For the text-containing cell, return its midpoint in (x, y) coordinate format. 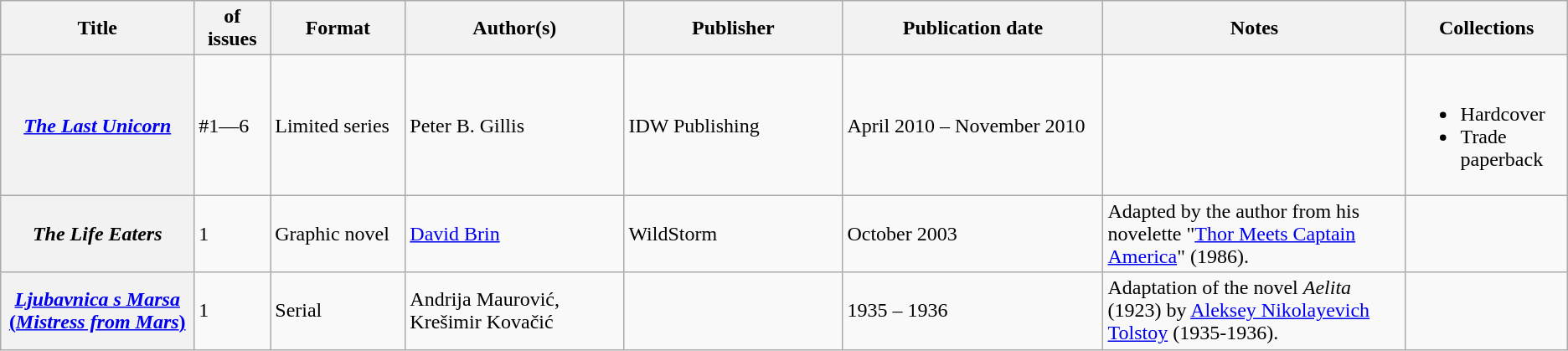
Graphic novel (338, 234)
April 2010 – November 2010 (973, 126)
Andrija Maurović, Krešimir Kovačić (514, 311)
October 2003 (973, 234)
Publisher (734, 28)
Notes (1255, 28)
Ljubavnica s Marsa (Mistress from Mars) (97, 311)
WildStorm (734, 234)
HardcoverTrade paperback (1486, 126)
of issues (233, 28)
Author(s) (514, 28)
Limited series (338, 126)
Publication date (973, 28)
Title (97, 28)
Adapted by the author from his novelette "Thor Meets Captain America" (1986). (1255, 234)
Format (338, 28)
Collections (1486, 28)
The Life Eaters (97, 234)
Serial (338, 311)
The Last Unicorn (97, 126)
Peter B. Gillis (514, 126)
David Brin (514, 234)
IDW Publishing (734, 126)
1935 – 1936 (973, 311)
#1—6 (233, 126)
Adaptation of the novel Aelita (1923) by Aleksey Nikolayevich Tolstoy (1935-1936). (1255, 311)
